Pinpoint the cell where the given text exists, returning its [X, Y] midpoint coordinate. 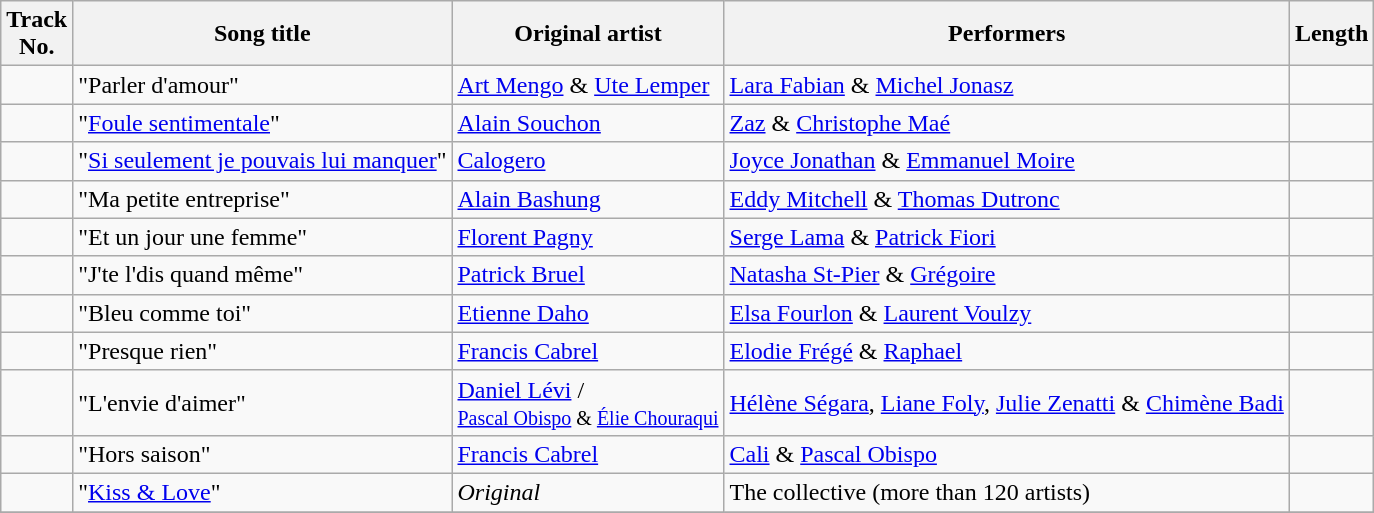
Daniel Lévi / Pascal Obispo & Élie Chouraqui [588, 402]
"Si seulement je pouvais lui manquer" [262, 161]
Eddy Mitchell & Thomas Dutronc [1006, 199]
Performers [1006, 34]
Song title [262, 34]
"Kiss & Love" [262, 492]
"J'te l'dis quand même" [262, 275]
Alain Bashung [588, 199]
Natasha St-Pier & Grégoire [1006, 275]
"Ma petite entreprise" [262, 199]
Florent Pagny [588, 237]
Joyce Jonathan & Emmanuel Moire [1006, 161]
Etienne Daho [588, 313]
Patrick Bruel [588, 275]
Lara Fabian & Michel Jonasz [1006, 85]
"L'envie d'aimer" [262, 402]
"Et un jour une femme" [262, 237]
Calogero [588, 161]
Length [1331, 34]
Serge Lama & Patrick Fiori [1006, 237]
Alain Souchon [588, 123]
Elodie Frégé & Raphael [1006, 351]
"Foule sentimentale" [262, 123]
Elsa Fourlon & Laurent Voulzy [1006, 313]
"Hors saison" [262, 454]
Track No. [37, 34]
Cali & Pascal Obispo [1006, 454]
"Bleu comme toi" [262, 313]
Original artist [588, 34]
Zaz & Christophe Maé [1006, 123]
"Parler d'amour" [262, 85]
Art Mengo & Ute Lemper [588, 85]
The collective (more than 120 artists) [1006, 492]
Original [588, 492]
Hélène Ségara, Liane Foly, Julie Zenatti & Chimène Badi [1006, 402]
"Presque rien" [262, 351]
